Return the (x, y) coordinate for the center point of the cell that contains the specified text.  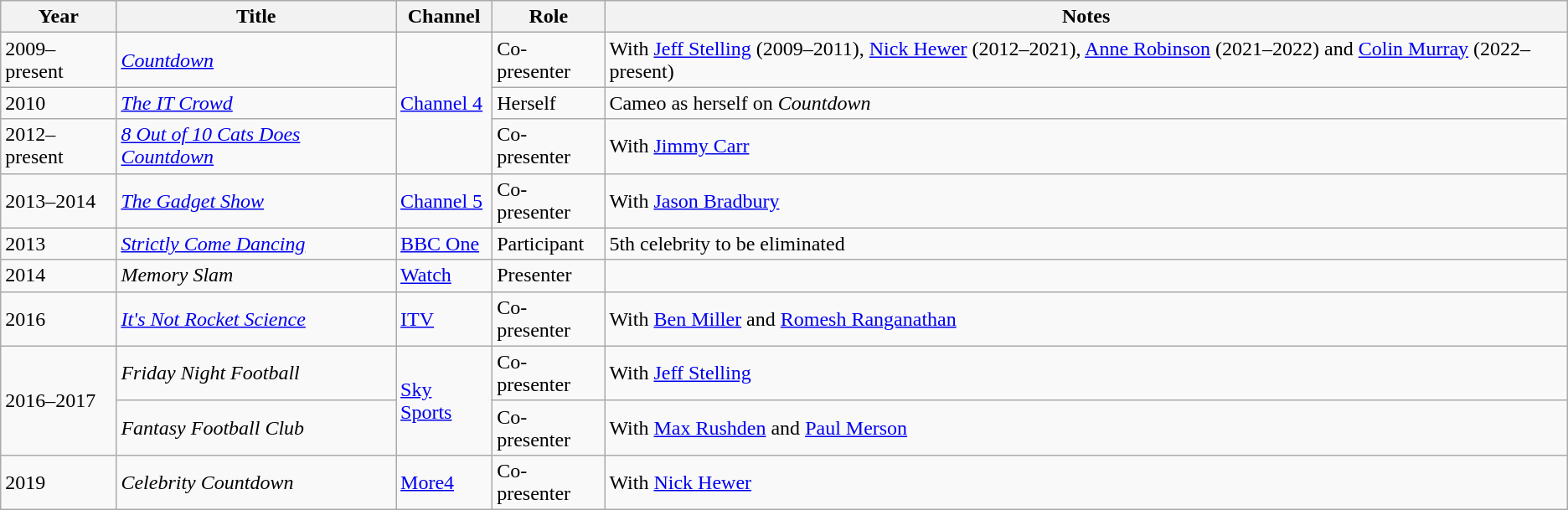
With Nick Hewer (1086, 482)
Channel 4 (444, 103)
2016–2017 (59, 400)
2013 (59, 244)
2019 (59, 482)
5th celebrity to be eliminated (1086, 244)
2009–present (59, 60)
Cameo as herself on Countdown (1086, 103)
Channel (444, 17)
Countdown (256, 60)
With Jason Bradbury (1086, 201)
Celebrity Countdown (256, 482)
2012–present (59, 146)
Presenter (549, 276)
With Jeff Stelling (2009–2011), Nick Hewer (2012–2021), Anne Robinson (2021–2022) and Colin Murray (2022–present) (1086, 60)
Memory Slam (256, 276)
Watch (444, 276)
Notes (1086, 17)
2016 (59, 318)
It's Not Rocket Science (256, 318)
8 Out of 10 Cats Does Countdown (256, 146)
The Gadget Show (256, 201)
Title (256, 17)
With Max Rushden and Paul Merson (1086, 427)
Participant (549, 244)
ITV (444, 318)
Channel 5 (444, 201)
Herself (549, 103)
2010 (59, 103)
More4 (444, 482)
The IT Crowd (256, 103)
Fantasy Football Club (256, 427)
With Ben Miller and Romesh Ranganathan (1086, 318)
Role (549, 17)
Year (59, 17)
Sky Sports (444, 400)
2013–2014 (59, 201)
Strictly Come Dancing (256, 244)
Friday Night Football (256, 373)
With Jimmy Carr (1086, 146)
2014 (59, 276)
With Jeff Stelling (1086, 373)
BBC One (444, 244)
